Find where the given text appears and provide that cell's center as (X, Y) coordinate. 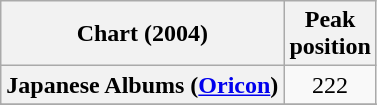
222 (330, 85)
Chart (2004) (142, 34)
Peakposition (330, 34)
Japanese Albums (Oricon) (142, 85)
